Return [x, y] of the center of cell containing provided text 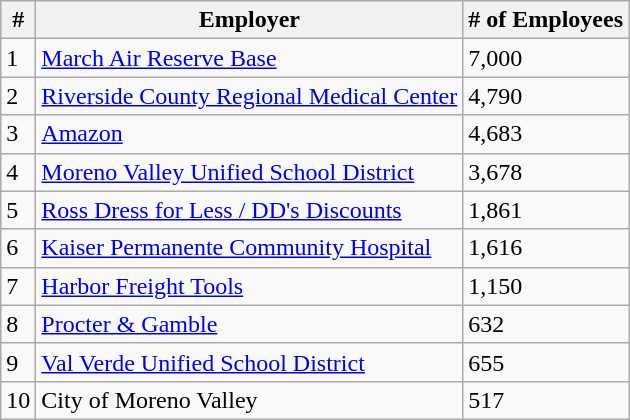
2 [18, 96]
1,616 [546, 248]
Riverside County Regional Medical Center [250, 96]
Val Verde Unified School District [250, 362]
City of Moreno Valley [250, 400]
Amazon [250, 134]
1,861 [546, 210]
Kaiser Permanente Community Hospital [250, 248]
3,678 [546, 172]
Harbor Freight Tools [250, 286]
1,150 [546, 286]
632 [546, 324]
5 [18, 210]
Ross Dress for Less / DD's Discounts [250, 210]
1 [18, 58]
8 [18, 324]
9 [18, 362]
3 [18, 134]
Employer [250, 20]
655 [546, 362]
# [18, 20]
517 [546, 400]
7 [18, 286]
4,790 [546, 96]
10 [18, 400]
4,683 [546, 134]
4 [18, 172]
Procter & Gamble [250, 324]
Moreno Valley Unified School District [250, 172]
6 [18, 248]
# of Employees [546, 20]
7,000 [546, 58]
March Air Reserve Base [250, 58]
